Extract the [x, y] coordinate from the center of the cell holding the provided text.  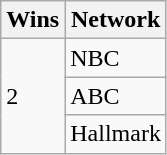
NBC [116, 58]
Wins [33, 20]
2 [33, 96]
Hallmark [116, 134]
ABC [116, 96]
Network [116, 20]
